Provide the (X, Y) coordinate of the cell's center where the given text is located.  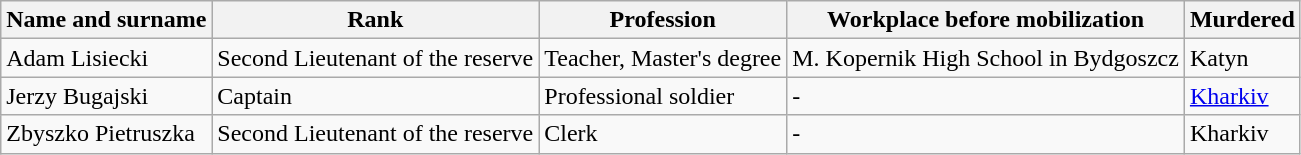
Adam Lisiecki (106, 58)
M. Kopernik High School in Bydgoszcz (986, 58)
Captain (376, 96)
Jerzy Bugajski (106, 96)
Zbyszko Pietruszka (106, 134)
Murdered (1242, 20)
Profession (663, 20)
Clerk (663, 134)
Teacher, Master's degree (663, 58)
Workplace before mobilization (986, 20)
Name and surname (106, 20)
Rank (376, 20)
Professional soldier (663, 96)
Katyn (1242, 58)
